Return (x, y) of the center of cell containing provided text 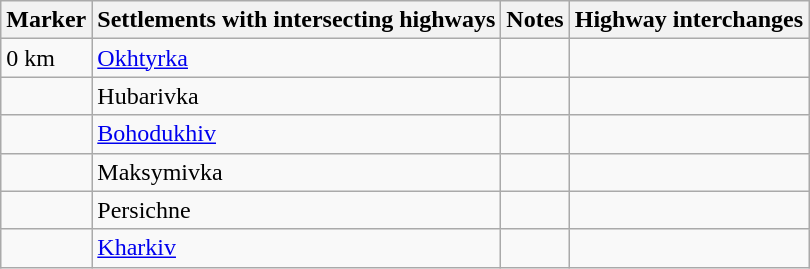
Bohodukhiv (296, 134)
Hubarivka (296, 96)
Kharkiv (296, 248)
Persichne (296, 210)
Notes (535, 20)
0 km (46, 58)
Settlements with intersecting highways (296, 20)
Okhtyrka (296, 58)
Marker (46, 20)
Maksymivka (296, 172)
Highway interchanges (688, 20)
